Scan for the cell matching the given text and deliver its [x, y] coordinate at center. 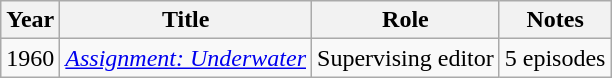
Year [30, 20]
5 episodes [555, 58]
Title [186, 20]
1960 [30, 58]
Assignment: Underwater [186, 58]
Role [406, 20]
Notes [555, 20]
Supervising editor [406, 58]
